Search for the cell housing the specified text and yield its [X, Y] center coordinate. 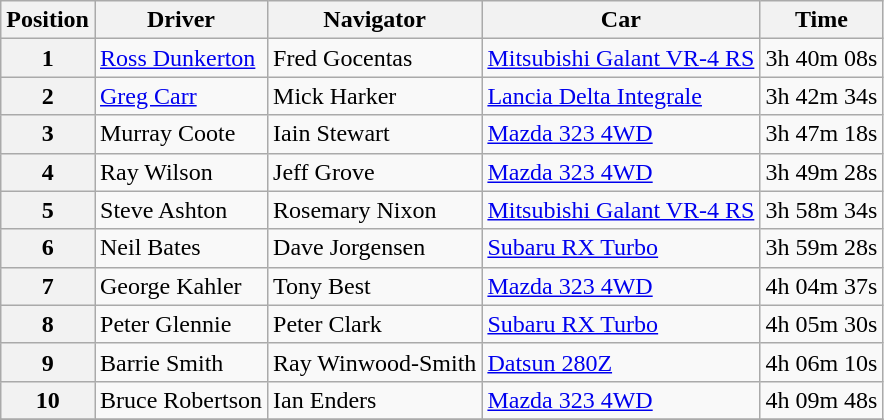
1 [48, 58]
4h 09m 48s [822, 400]
4h 06m 10s [822, 362]
Datsun 280Z [621, 362]
Time [822, 20]
Mick Harker [375, 96]
Bruce Robertson [180, 400]
Greg Carr [180, 96]
Car [621, 20]
Navigator [375, 20]
10 [48, 400]
3h 59m 28s [822, 248]
4h 05m 30s [822, 324]
Iain Stewart [375, 134]
Steve Ashton [180, 210]
3h 58m 34s [822, 210]
Ian Enders [375, 400]
3 [48, 134]
George Kahler [180, 286]
2 [48, 96]
Dave Jorgensen [375, 248]
Ross Dunkerton [180, 58]
3h 40m 08s [822, 58]
Rosemary Nixon [375, 210]
Fred Gocentas [375, 58]
7 [48, 286]
8 [48, 324]
Peter Glennie [180, 324]
Driver [180, 20]
Neil Bates [180, 248]
6 [48, 248]
Position [48, 20]
Barrie Smith [180, 362]
Ray Wilson [180, 172]
Ray Winwood-Smith [375, 362]
5 [48, 210]
4 [48, 172]
3h 49m 28s [822, 172]
Jeff Grove [375, 172]
9 [48, 362]
Peter Clark [375, 324]
3h 42m 34s [822, 96]
Murray Coote [180, 134]
3h 47m 18s [822, 134]
Tony Best [375, 286]
4h 04m 37s [822, 286]
Lancia Delta Integrale [621, 96]
